Search for the cell housing the specified text and yield its (x, y) center coordinate. 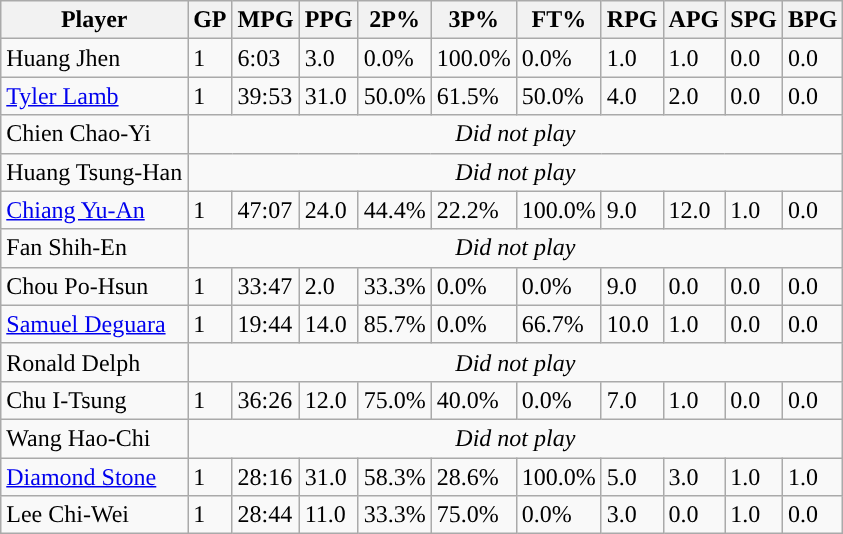
Wang Hao-Chi (94, 438)
6:03 (266, 58)
28:16 (266, 477)
Fan Shih-En (94, 248)
85.7% (394, 324)
4.0 (632, 96)
Ronald Delph (94, 362)
14.0 (328, 324)
Huang Jhen (94, 58)
GP (210, 20)
22.2% (474, 210)
2P% (394, 20)
10.0 (632, 324)
Chien Chao-Yi (94, 134)
APG (694, 20)
61.5% (474, 96)
39:53 (266, 96)
58.3% (394, 477)
28:44 (266, 515)
Huang Tsung-Han (94, 172)
47:07 (266, 210)
40.0% (474, 400)
PPG (328, 20)
Chiang Yu-An (94, 210)
Lee Chi-Wei (94, 515)
MPG (266, 20)
36:26 (266, 400)
11.0 (328, 515)
19:44 (266, 324)
33:47 (266, 286)
44.4% (394, 210)
5.0 (632, 477)
Tyler Lamb (94, 96)
3P% (474, 20)
RPG (632, 20)
66.7% (558, 324)
Diamond Stone (94, 477)
28.6% (474, 477)
Chu I-Tsung (94, 400)
7.0 (632, 400)
SPG (754, 20)
Samuel Deguara (94, 324)
BPG (813, 20)
Chou Po-Hsun (94, 286)
FT% (558, 20)
Player (94, 20)
24.0 (328, 210)
